From the cell containing the given text, extract its center point as (x, y) coordinate. 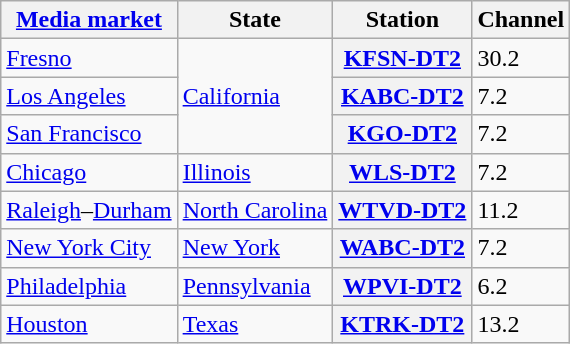
Illinois (255, 172)
Pennsylvania (255, 286)
New York City (89, 248)
North Carolina (255, 210)
Station (402, 20)
30.2 (521, 58)
San Francisco (89, 134)
KFSN-DT2 (402, 58)
Chicago (89, 172)
Media market (89, 20)
California (255, 96)
Raleigh–Durham (89, 210)
WABC-DT2 (402, 248)
WPVI-DT2 (402, 286)
KGO-DT2 (402, 134)
New York (255, 248)
State (255, 20)
Fresno (89, 58)
WLS-DT2 (402, 172)
KTRK-DT2 (402, 324)
Los Angeles (89, 96)
WTVD-DT2 (402, 210)
Texas (255, 324)
13.2 (521, 324)
11.2 (521, 210)
Channel (521, 20)
Philadelphia (89, 286)
Houston (89, 324)
6.2 (521, 286)
KABC-DT2 (402, 96)
